Output the (X, Y) coordinate of the center of the cell containing the given text.  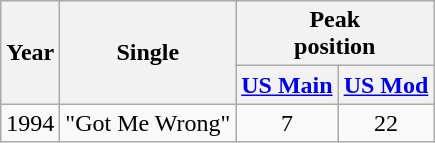
US Mod (386, 85)
Single (148, 52)
Year (30, 52)
22 (386, 123)
1994 (30, 123)
7 (287, 123)
"Got Me Wrong" (148, 123)
US Main (287, 85)
Peakposition (335, 34)
